Detect which cell encompasses the target text, then output its [X, Y] center coordinate. 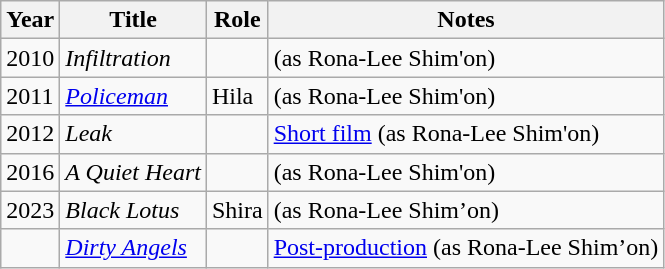
Short film (as Rona-Lee Shim'on) [466, 134]
Notes [466, 20]
Post-production (as Rona-Lee Shim’on) [466, 248]
2023 [30, 210]
2016 [30, 172]
Shira [237, 210]
(as Rona-Lee Shim’on) [466, 210]
2010 [30, 58]
2011 [30, 96]
Infiltration [134, 58]
A Quiet Heart [134, 172]
Dirty Angels [134, 248]
Year [30, 20]
Role [237, 20]
Leak [134, 134]
2012 [30, 134]
Black Lotus [134, 210]
Title [134, 20]
Policeman [134, 96]
Hila [237, 96]
